For the text-containing cell, return its midpoint in (x, y) coordinate format. 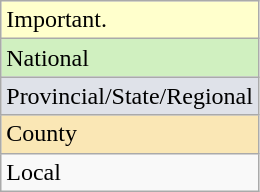
Provincial/State/Regional (130, 96)
Important. (130, 20)
Local (130, 172)
County (130, 134)
National (130, 58)
